Identify which cell holds the provided text, then report its (X, Y) central coordinate. 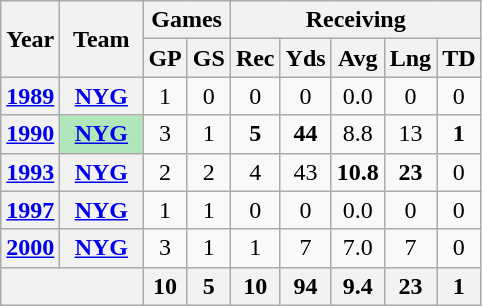
Receiving (356, 20)
Year (30, 39)
9.4 (358, 286)
1989 (30, 96)
Lng (410, 58)
Team (102, 39)
GP (165, 58)
7.0 (358, 248)
10.8 (358, 172)
44 (306, 134)
43 (306, 172)
Yds (306, 58)
8.8 (358, 134)
TD (459, 58)
4 (255, 172)
GS (208, 58)
1990 (30, 134)
1993 (30, 172)
1997 (30, 210)
Rec (255, 58)
Avg (358, 58)
2000 (30, 248)
Games (186, 20)
13 (410, 134)
94 (306, 286)
